Scan for the cell matching the given text and deliver its [x, y] coordinate at center. 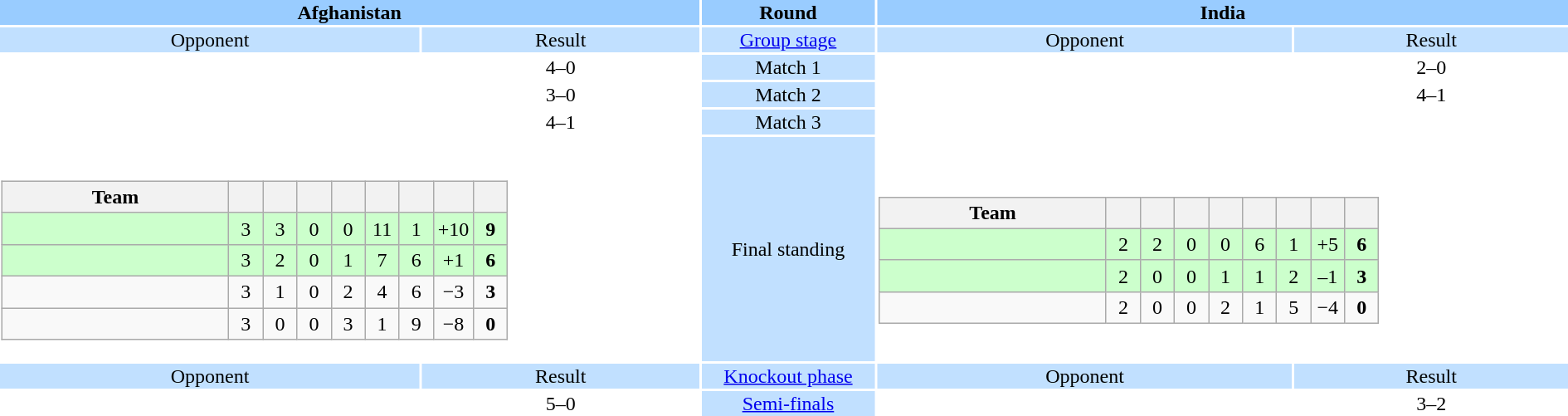
Match 1 [788, 67]
−8 [453, 323]
Group stage [788, 40]
3–0 [561, 95]
3–2 [1432, 404]
5–0 [561, 404]
Team 3 3 0 0 11 1 +10 9 3 2 0 1 7 6 +1 6 3 1 0 2 4 6 −3 3 3 0 0 3 1 9 −8 0 [349, 249]
−4 [1327, 307]
+5 [1327, 244]
Afghanistan [349, 12]
−3 [453, 291]
4 [382, 291]
7 [382, 260]
4–0 [561, 67]
Semi-finals [788, 404]
Match 2 [788, 95]
–1 [1327, 276]
Round [788, 12]
Match 3 [788, 122]
11 [382, 228]
Knockout phase [788, 376]
2–0 [1432, 67]
5 [1294, 307]
India [1223, 12]
+1 [453, 260]
+10 [453, 228]
Final standing [788, 249]
Team 2 2 0 0 6 1 +5 6 2 0 0 1 1 2 –1 3 2 0 0 2 1 5 −4 0 [1223, 249]
